For the text-containing cell, return its midpoint in (X, Y) coordinate format. 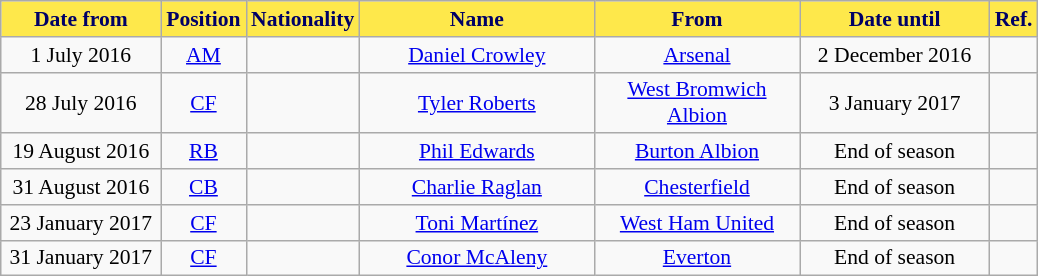
Date until (895, 19)
Everton (696, 258)
Date from (81, 19)
Phil Edwards (476, 152)
Toni Martínez (476, 223)
Burton Albion (696, 152)
31 August 2016 (81, 187)
Conor McAleny (476, 258)
Arsenal (696, 55)
CB (204, 187)
23 January 2017 (81, 223)
19 August 2016 (81, 152)
3 January 2017 (895, 102)
Ref. (1014, 19)
1 July 2016 (81, 55)
RB (204, 152)
West Bromwich Albion (696, 102)
Name (476, 19)
From (696, 19)
Daniel Crowley (476, 55)
28 July 2016 (81, 102)
Chesterfield (696, 187)
Tyler Roberts (476, 102)
AM (204, 55)
2 December 2016 (895, 55)
Position (204, 19)
31 January 2017 (81, 258)
West Ham United (696, 223)
Nationality (302, 19)
Charlie Raglan (476, 187)
